Capture the cell that displays the provided text and extract its (x, y) central coordinate. 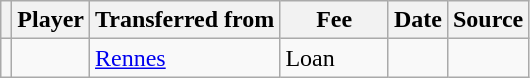
Source (488, 20)
Rennes (185, 58)
Loan (334, 58)
Fee (334, 20)
Transferred from (185, 20)
Date (418, 20)
Player (51, 20)
